Return [X, Y] of the center of cell containing provided text 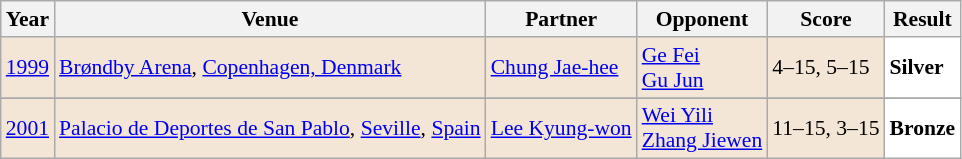
Brøndby Arena, Copenhagen, Denmark [270, 68]
11–15, 3–15 [826, 128]
Result [923, 19]
Ge Fei Gu Jun [702, 68]
Wei Yili Zhang Jiewen [702, 128]
Chung Jae-hee [562, 68]
Palacio de Deportes de San Pablo, Seville, Spain [270, 128]
Year [28, 19]
Opponent [702, 19]
Lee Kyung-won [562, 128]
Venue [270, 19]
Bronze [923, 128]
Score [826, 19]
1999 [28, 68]
2001 [28, 128]
Silver [923, 68]
4–15, 5–15 [826, 68]
Partner [562, 19]
